From the cell containing the given text, extract its center point as (x, y) coordinate. 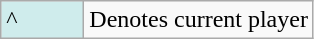
Denotes current player (199, 20)
^ (42, 20)
